Extract the [x, y] coordinate from the center of the cell holding the provided text.  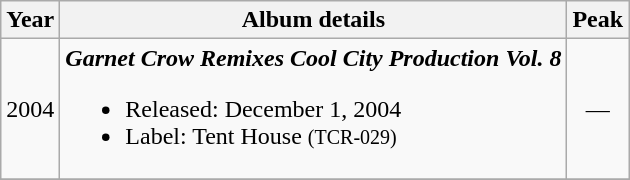
— [598, 109]
Album details [314, 20]
Garnet Crow Remixes Cool City Production Vol. 8Released: December 1, 2004Label: Tent House (TCR-029) [314, 109]
2004 [30, 109]
Year [30, 20]
Peak [598, 20]
